Search for the cell housing the specified text and yield its (X, Y) center coordinate. 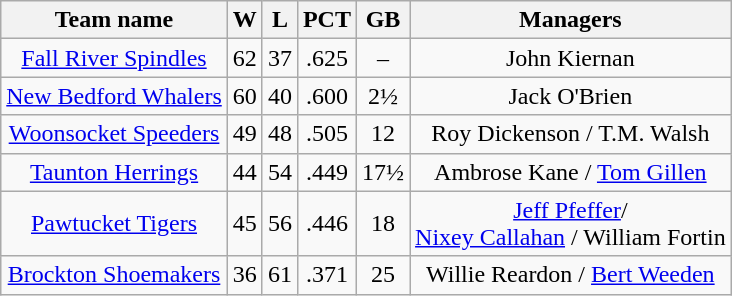
.505 (326, 134)
56 (280, 224)
45 (244, 224)
Managers (571, 20)
49 (244, 134)
Jeff Pfeffer/ Nixey Callahan / William Fortin (571, 224)
17½ (382, 172)
L (280, 20)
40 (280, 96)
Jack O'Brien (571, 96)
Team name (114, 20)
Pawtucket Tigers (114, 224)
W (244, 20)
44 (244, 172)
54 (280, 172)
.449 (326, 172)
62 (244, 58)
Roy Dickenson / T.M. Walsh (571, 134)
2½ (382, 96)
Taunton Herrings (114, 172)
18 (382, 224)
Ambrose Kane / Tom Gillen (571, 172)
PCT (326, 20)
25 (382, 275)
12 (382, 134)
GB (382, 20)
John Kiernan (571, 58)
37 (280, 58)
Brockton Shoemakers (114, 275)
New Bedford Whalers (114, 96)
.446 (326, 224)
48 (280, 134)
.371 (326, 275)
61 (280, 275)
36 (244, 275)
.600 (326, 96)
.625 (326, 58)
Woonsocket Speeders (114, 134)
– (382, 58)
Willie Reardon / Bert Weeden (571, 275)
Fall River Spindles (114, 58)
60 (244, 96)
